Locate the cell with the specified text and output its (x, y) center coordinate. 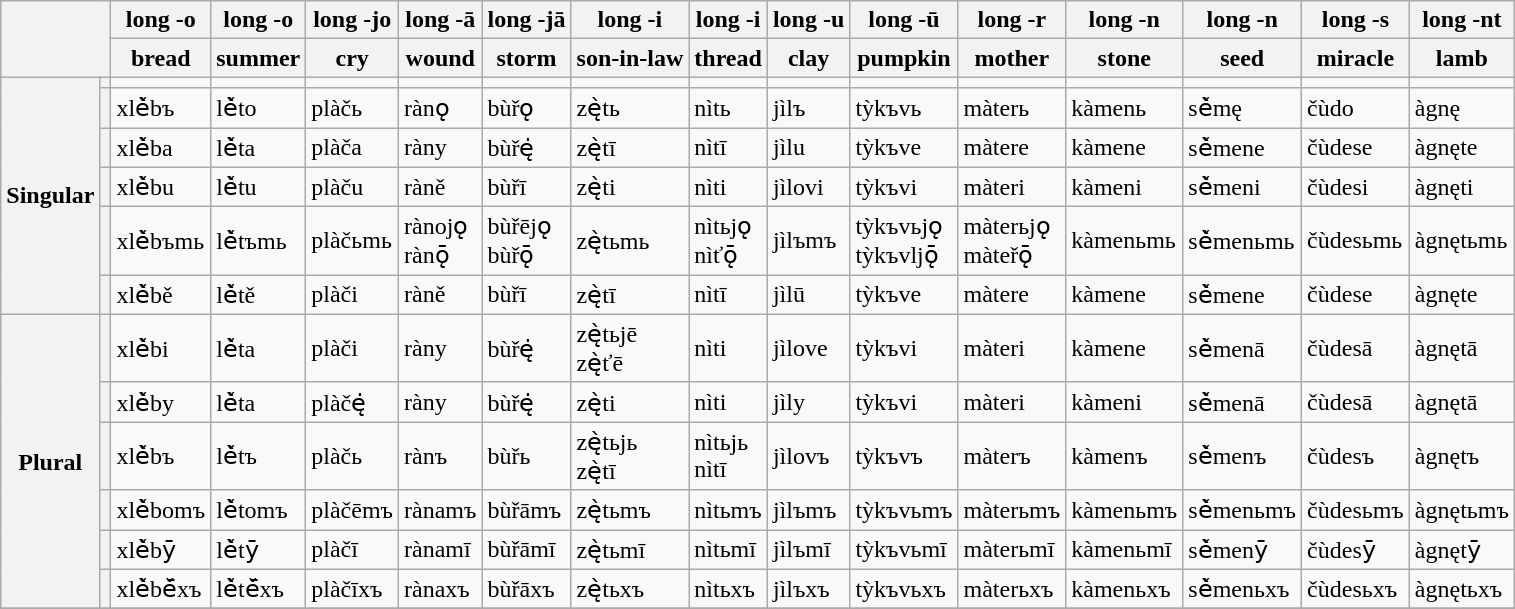
zę̀tьjь zę̀tī (630, 456)
čùdesъ (1356, 456)
rànojǫrànǭ (440, 241)
àgnę (1462, 108)
lě̀tu (258, 187)
seed (1242, 58)
màterьjǫmàteřǭ (1012, 241)
wound (440, 58)
rànaxъ (440, 589)
plàča (352, 148)
rànamъ (440, 510)
long -u (808, 20)
Plural (50, 461)
zę̀tь (630, 108)
àgnętьxъ (1462, 589)
jìlъ (808, 108)
plàčę̇ (352, 402)
čùdesьmъ (1356, 510)
màterьmъ (1012, 510)
čùdo (1356, 108)
plàčīxъ (352, 589)
bùřь (526, 456)
sě̀menȳ (1242, 550)
čùdesi (1356, 187)
long -nt (1462, 20)
lě̀to (258, 108)
kàmenьxъ (1124, 589)
rànǫ (440, 108)
plàčьmь (352, 241)
xlě̀bȳ (161, 550)
tỳkъvьjǫtỳkъvljǭ (904, 241)
nìtьjь nìtī (728, 456)
àgnęti (1462, 187)
kàmenьmī (1124, 550)
màterъ (1012, 456)
kàmenь (1124, 108)
čùdesьxъ (1356, 589)
lě̀tě̄xъ (258, 589)
rànamī (440, 550)
lě̀tomъ (258, 510)
xlě̀bi (161, 348)
lě̀tě (258, 295)
jìlū (808, 295)
Singular (50, 196)
summer (258, 58)
xlě̀bu (161, 187)
xlě̀by (161, 402)
sě̀mę (1242, 108)
jìlovъ (808, 456)
cry (352, 58)
tỳkъvъ (904, 456)
miracle (1356, 58)
nìtьmī (728, 550)
bùřāmī (526, 550)
mother (1012, 58)
long -ā (440, 20)
màterьmī (1012, 550)
bùřējǫbùřǭ (526, 241)
lě̀tȳ (258, 550)
kàmenъ (1124, 456)
plàču (352, 187)
sě̀menьmь (1242, 241)
lě̀tъmь (258, 241)
storm (526, 58)
xlě̀bě (161, 295)
thread (728, 58)
sě̀menьxъ (1242, 589)
nìtьjǫnìťǭ (728, 241)
xlě̀ba (161, 148)
jìlъmī (808, 550)
čùdesȳ (1356, 550)
zę̀tьxъ (630, 589)
àgnętьmъ (1462, 510)
kàmenьmъ (1124, 510)
lamb (1462, 58)
pumpkin (904, 58)
màterь (1012, 108)
stone (1124, 58)
long -ū (904, 20)
tỳkъvьxъ (904, 589)
plàčēmъ (352, 510)
sě̀meni (1242, 187)
tỳkъvь (904, 108)
àgnętъ (1462, 456)
xlě̀bomъ (161, 510)
long -jā (526, 20)
kàmenьmь (1124, 241)
tỳkъvьmī (904, 550)
long -jo (352, 20)
bùřāmъ (526, 510)
jìly (808, 402)
àgnętьmь (1462, 241)
tỳkъvьmъ (904, 510)
zę̀tьmь (630, 241)
son-in-law (630, 58)
nìtьmъ (728, 510)
jìlove (808, 348)
long -r (1012, 20)
zę̀tьmъ (630, 510)
bread (161, 58)
sě̀menьmъ (1242, 510)
xlě̀bě̄xъ (161, 589)
long -s (1356, 20)
nìtьxъ (728, 589)
plàčī (352, 550)
jìlъxъ (808, 589)
bùřāxъ (526, 589)
jìlovi (808, 187)
xlě̀bъmь (161, 241)
lě̀tъ (258, 456)
jìlu (808, 148)
màterьxъ (1012, 589)
àgnętȳ (1462, 550)
clay (808, 58)
čùdesьmь (1356, 241)
sě̀menъ (1242, 456)
bùřǫ (526, 108)
zę̀tьjēzę̀ťē (630, 348)
zę̀tьmī (630, 550)
rànъ (440, 456)
nìtь (728, 108)
